Search for the cell housing the specified text and yield its [x, y] center coordinate. 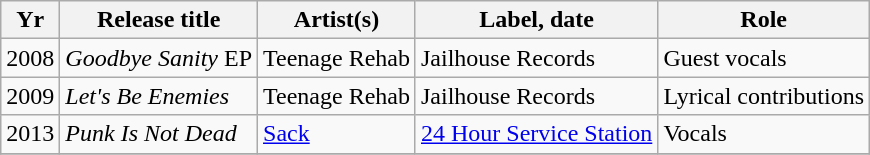
Label, date [536, 20]
Sack [337, 134]
Lyrical contributions [764, 96]
2008 [30, 58]
Goodbye Sanity EP [159, 58]
Yr [30, 20]
24 Hour Service Station [536, 134]
Role [764, 20]
Guest vocals [764, 58]
Let's Be Enemies [159, 96]
Artist(s) [337, 20]
2013 [30, 134]
Punk Is Not Dead [159, 134]
Release title [159, 20]
2009 [30, 96]
Vocals [764, 134]
